Output the [X, Y] coordinate of the center of the cell containing the given text.  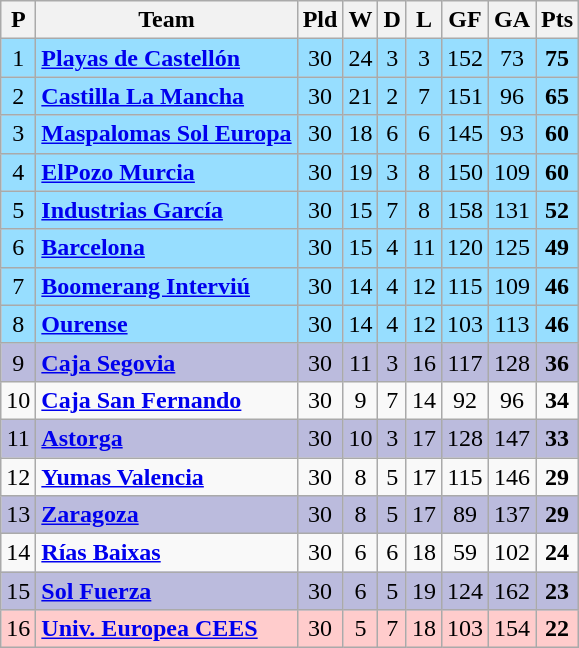
Team [166, 20]
131 [512, 210]
89 [464, 515]
Ourense [166, 324]
Astorga [166, 438]
1 [18, 58]
147 [512, 438]
Sol Fuerza [166, 591]
117 [464, 362]
152 [464, 58]
102 [512, 553]
120 [464, 248]
22 [558, 629]
Barcelona [166, 248]
Maspalomas Sol Europa [166, 134]
92 [464, 400]
33 [558, 438]
73 [512, 58]
151 [464, 96]
162 [512, 591]
146 [512, 477]
145 [464, 134]
ElPozo Murcia [166, 172]
150 [464, 172]
Playas de Castellón [166, 58]
Industrias García [166, 210]
93 [512, 134]
Yumas Valencia [166, 477]
L [424, 20]
75 [558, 58]
13 [18, 515]
49 [558, 248]
158 [464, 210]
Boomerang Interviú [166, 286]
65 [558, 96]
P [18, 20]
W [360, 20]
21 [360, 96]
137 [512, 515]
Univ. Europea CEES [166, 629]
36 [558, 362]
Rías Baixas [166, 553]
154 [512, 629]
23 [558, 591]
59 [464, 553]
GF [464, 20]
D [392, 20]
52 [558, 210]
Caja Segovia [166, 362]
Castilla La Mancha [166, 96]
113 [512, 324]
125 [512, 248]
124 [464, 591]
Zaragoza [166, 515]
GA [512, 20]
34 [558, 400]
Pld [320, 20]
Caja San Fernando [166, 400]
Pts [558, 20]
